Return (X, Y) of the center of cell containing provided text 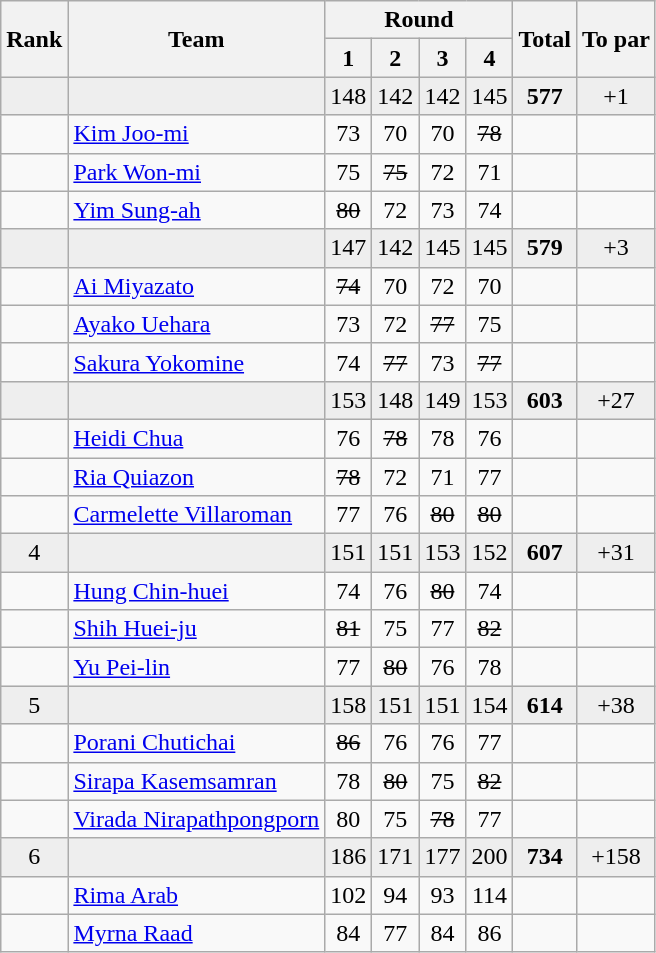
Rank (34, 39)
+27 (616, 400)
5 (34, 705)
577 (545, 96)
147 (348, 248)
114 (490, 895)
Heidi Chua (196, 438)
Team (196, 39)
93 (442, 895)
Round (419, 20)
+1 (616, 96)
152 (490, 553)
2 (396, 58)
6 (34, 857)
Park Won-mi (196, 172)
Rima Arab (196, 895)
Porani Chutichai (196, 743)
177 (442, 857)
734 (545, 857)
81 (348, 629)
+3 (616, 248)
Ayako Uehara (196, 324)
Myrna Raad (196, 933)
1 (348, 58)
Kim Joo-mi (196, 134)
200 (490, 857)
Hung Chin-huei (196, 591)
603 (545, 400)
579 (545, 248)
186 (348, 857)
Shih Huei-ju (196, 629)
Sakura Yokomine (196, 362)
Ai Miyazato (196, 286)
94 (396, 895)
Yu Pei-lin (196, 667)
+38 (616, 705)
154 (490, 705)
Yim Sung-ah (196, 210)
614 (545, 705)
+158 (616, 857)
3 (442, 58)
Sirapa Kasemsamran (196, 781)
Carmelette Villaroman (196, 515)
607 (545, 553)
Total (545, 39)
Ria Quiazon (196, 477)
158 (348, 705)
149 (442, 400)
Virada Nirapathpongporn (196, 819)
171 (396, 857)
+31 (616, 553)
102 (348, 895)
To par (616, 39)
